Identify which cell holds the provided text, then report its (x, y) central coordinate. 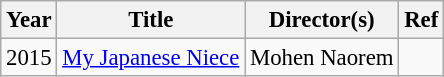
Director(s) (322, 20)
My Japanese Niece (151, 58)
2015 (29, 58)
Year (29, 20)
Ref (422, 20)
Title (151, 20)
Mohen Naorem (322, 58)
